Return the [x, y] coordinate for the center point of the cell that contains the specified text.  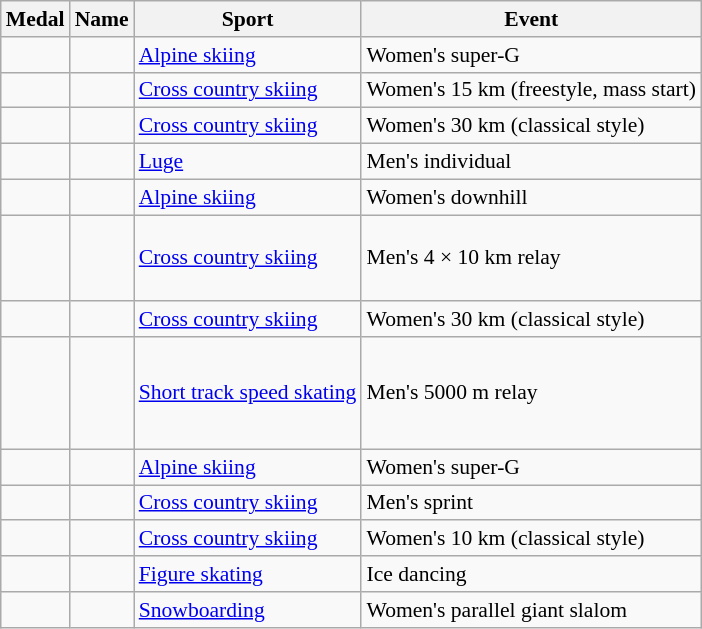
Event [531, 19]
Ice dancing [531, 574]
Women's 15 km (freestyle, mass start) [531, 90]
Medal [36, 19]
Figure skating [248, 574]
Women's parallel giant slalom [531, 610]
Men's sprint [531, 503]
Snowboarding [248, 610]
Sport [248, 19]
Women's downhill [531, 197]
Short track speed skating [248, 393]
Men's 4 × 10 km relay [531, 258]
Women's 10 km (classical style) [531, 539]
Name [102, 19]
Men's individual [531, 162]
Men's 5000 m relay [531, 393]
Luge [248, 162]
